Pinpoint the cell where the given text exists, returning its [x, y] midpoint coordinate. 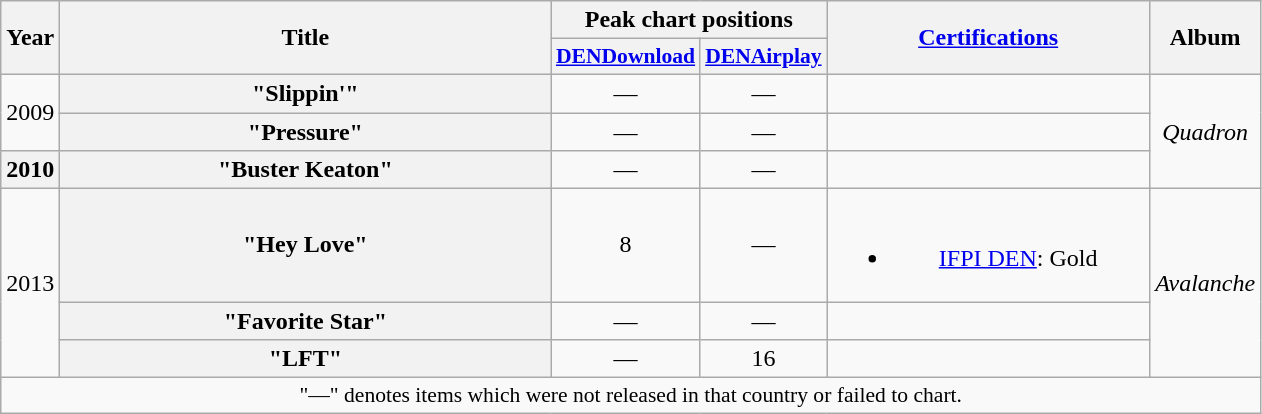
"Favorite Star" [306, 321]
8 [626, 246]
IFPI DEN: Gold [988, 246]
Avalanche [1206, 284]
DENAirplay [763, 57]
2010 [30, 170]
Certifications [988, 38]
16 [763, 359]
Quadron [1206, 131]
"—" denotes items which were not released in that country or failed to chart. [631, 396]
"Pressure" [306, 131]
2013 [30, 284]
"Buster Keaton" [306, 170]
Album [1206, 38]
DENDownload [626, 57]
Peak chart positions [689, 20]
2009 [30, 112]
"LFT" [306, 359]
Title [306, 38]
"Hey Love" [306, 246]
Year [30, 38]
"Slippin'" [306, 93]
